From the cell containing the given text, extract its center point as [x, y] coordinate. 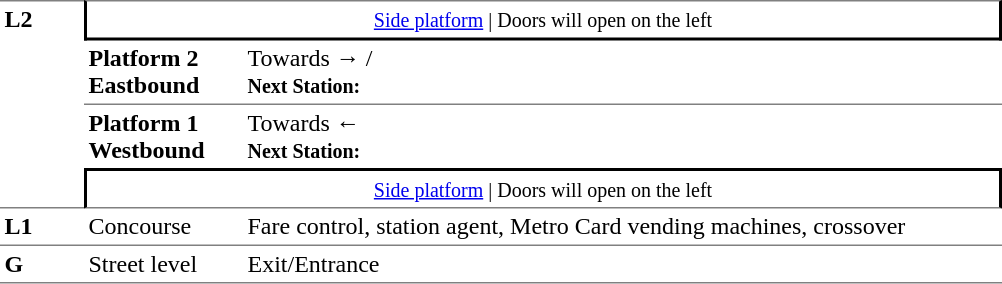
Platform 1Westbound [164, 136]
Street level [164, 264]
Platform 2Eastbound [164, 72]
Concourse [164, 226]
Towards ← Next Station: [622, 136]
G [42, 264]
Exit/Entrance [622, 264]
L1 [42, 226]
Towards → / Next Station: [622, 72]
Fare control, station agent, Metro Card vending machines, crossover [622, 226]
L2 [42, 104]
